Return (x, y) of the center of cell containing provided text 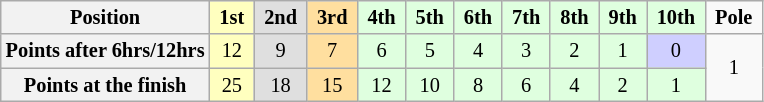
Pole (734, 17)
3rd (332, 17)
9th (622, 17)
4th (381, 17)
5 (430, 51)
3 (526, 51)
Position (106, 17)
25 (232, 85)
7th (526, 17)
8th (574, 17)
15 (332, 85)
1st (232, 17)
9 (280, 51)
6th (478, 17)
10th (676, 17)
18 (280, 85)
5th (430, 17)
Points after 6hrs/12hrs (106, 51)
10 (430, 85)
8 (478, 85)
0 (676, 51)
7 (332, 51)
2nd (280, 17)
Points at the finish (106, 85)
